Pinpoint the cell where the given text exists, returning its [x, y] midpoint coordinate. 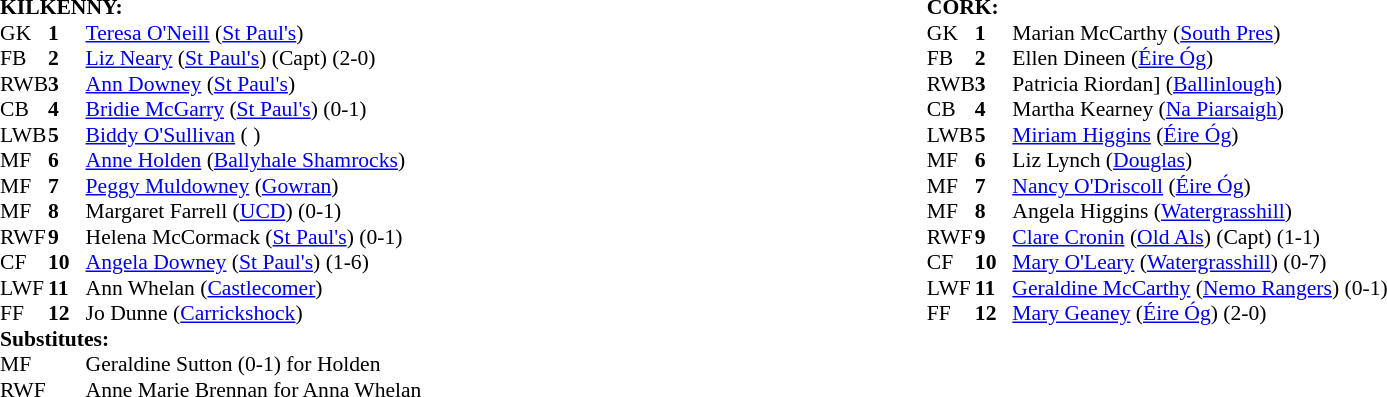
Peggy Muldowney (Gowran) [254, 186]
Angela Higgins (Watergrasshill) [1200, 211]
Geraldine Sutton (0-1) for Holden [254, 365]
Ann Downey (St Paul's) [254, 84]
Liz Lynch (Douglas) [1200, 161]
Ellen Dineen (Éire Óg) [1200, 59]
Margaret Farrell (UCD) (0-1) [254, 211]
Miriam Higgins (Éire Óg) [1200, 135]
Helena McCormack (St Paul's) (0-1) [254, 237]
Mary Geaney (Éire Óg) (2-0) [1200, 313]
Marian McCarthy (South Pres) [1200, 33]
Mary O'Leary (Watergrasshill) (0-7) [1200, 263]
Patricia Riordan] (Ballinlough) [1200, 84]
Martha Kearney (Na Piarsaigh) [1200, 109]
Clare Cronin (Old Als) (Capt) (1-1) [1200, 237]
Bridie McGarry (St Paul's) (0-1) [254, 109]
Biddy O'Sullivan ( ) [254, 135]
Substitutes: [210, 339]
Teresa O'Neill (St Paul's) [254, 33]
Geraldine McCarthy (Nemo Rangers) (0-1) [1200, 288]
Nancy O'Driscoll (Éire Óg) [1200, 186]
Anne Holden (Ballyhale Shamrocks) [254, 161]
Ann Whelan (Castlecomer) [254, 288]
Angela Downey (St Paul's) (1-6) [254, 263]
Jo Dunne (Carrickshock) [254, 313]
Liz Neary (St Paul's) (Capt) (2-0) [254, 59]
